Find where the given text appears and provide that cell's center as [X, Y] coordinate. 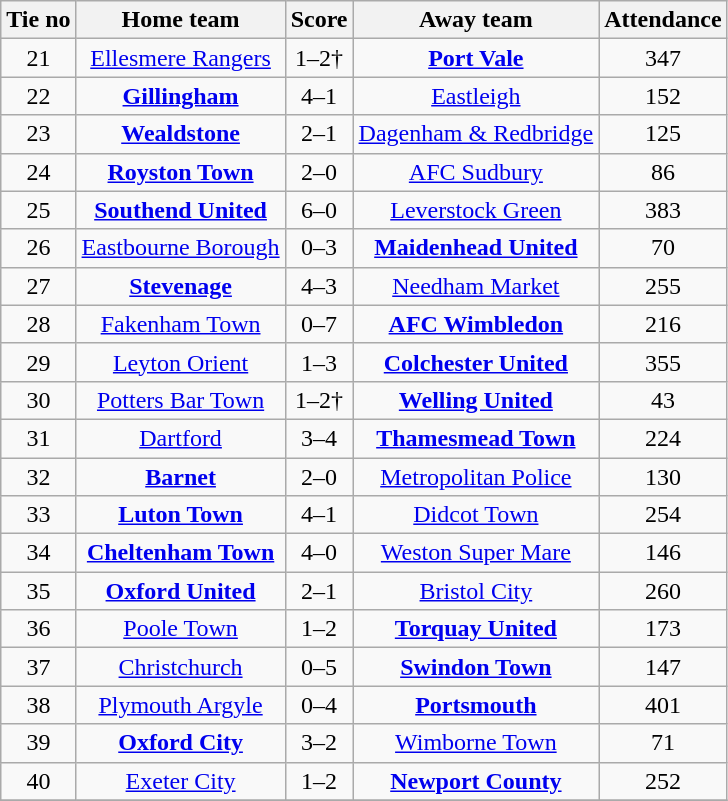
3–4 [319, 438]
152 [663, 96]
Bristol City [476, 591]
AFC Wimbledon [476, 324]
Exeter City [180, 781]
147 [663, 667]
Wimborne Town [476, 743]
Royston Town [180, 172]
Dartford [180, 438]
Christchurch [180, 667]
224 [663, 438]
29 [38, 362]
33 [38, 515]
32 [38, 477]
Portsmouth [476, 705]
Home team [180, 20]
Weston Super Mare [476, 553]
28 [38, 324]
Swindon Town [476, 667]
86 [663, 172]
Welling United [476, 400]
Luton Town [180, 515]
252 [663, 781]
347 [663, 58]
Fakenham Town [180, 324]
216 [663, 324]
71 [663, 743]
Attendance [663, 20]
Torquay United [476, 629]
3–2 [319, 743]
6–0 [319, 210]
260 [663, 591]
23 [38, 134]
AFC Sudbury [476, 172]
Newport County [476, 781]
39 [38, 743]
401 [663, 705]
Tie no [38, 20]
4–3 [319, 286]
355 [663, 362]
Away team [476, 20]
Leyton Orient [180, 362]
22 [38, 96]
0–5 [319, 667]
Gillingham [180, 96]
Potters Bar Town [180, 400]
31 [38, 438]
35 [38, 591]
Leverstock Green [476, 210]
43 [663, 400]
38 [38, 705]
0–4 [319, 705]
Barnet [180, 477]
25 [38, 210]
30 [38, 400]
0–7 [319, 324]
Thamesmead Town [476, 438]
26 [38, 248]
0–3 [319, 248]
Maidenhead United [476, 248]
Cheltenham Town [180, 553]
40 [38, 781]
Oxford United [180, 591]
Port Vale [476, 58]
Plymouth Argyle [180, 705]
Didcot Town [476, 515]
36 [38, 629]
255 [663, 286]
Wealdstone [180, 134]
70 [663, 248]
Stevenage [180, 286]
Metropolitan Police [476, 477]
34 [38, 553]
146 [663, 553]
130 [663, 477]
24 [38, 172]
383 [663, 210]
Eastbourne Borough [180, 248]
Eastleigh [476, 96]
Colchester United [476, 362]
Southend United [180, 210]
Dagenham & Redbridge [476, 134]
1–3 [319, 362]
Poole Town [180, 629]
4–0 [319, 553]
254 [663, 515]
37 [38, 667]
Score [319, 20]
Oxford City [180, 743]
Needham Market [476, 286]
Ellesmere Rangers [180, 58]
173 [663, 629]
125 [663, 134]
21 [38, 58]
27 [38, 286]
